Scan for the cell matching the given text and deliver its [x, y] coordinate at center. 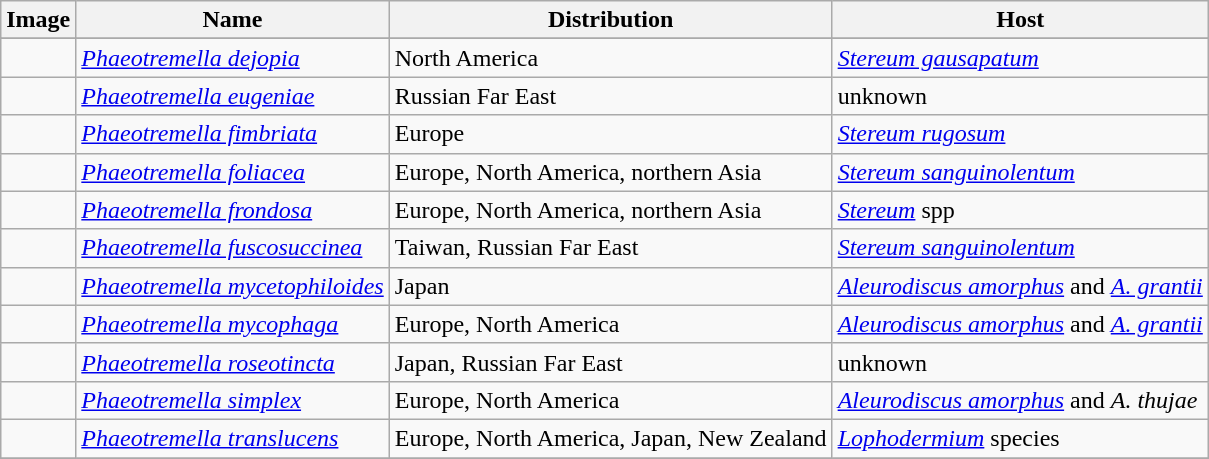
Phaeotremella fimbriata [232, 134]
Host [1020, 20]
Phaeotremella eugeniae [232, 96]
Phaeotremella frondosa [232, 210]
Phaeotremella foliacea [232, 172]
North America [610, 58]
Stereum rugosum [1020, 134]
Europe, North America, Japan, New Zealand [610, 438]
Stereum gausapatum [1020, 58]
Phaeotremella translucens [232, 438]
Taiwan, Russian Far East [610, 248]
Japan [610, 286]
Name [232, 20]
Europe [610, 134]
Russian Far East [610, 96]
Phaeotremella mycophaga [232, 324]
Lophodermium species [1020, 438]
Phaeotremella roseotincta [232, 362]
Phaeotremella simplex [232, 400]
Aleurodiscus amorphus and A. thujae [1020, 400]
Phaeotremella fuscosuccinea [232, 248]
Phaeotremella mycetophiloides [232, 286]
Stereum spp [1020, 210]
Image [38, 20]
Distribution [610, 20]
Japan, Russian Far East [610, 362]
Phaeotremella dejopia [232, 58]
